Search for the cell housing the specified text and yield its [x, y] center coordinate. 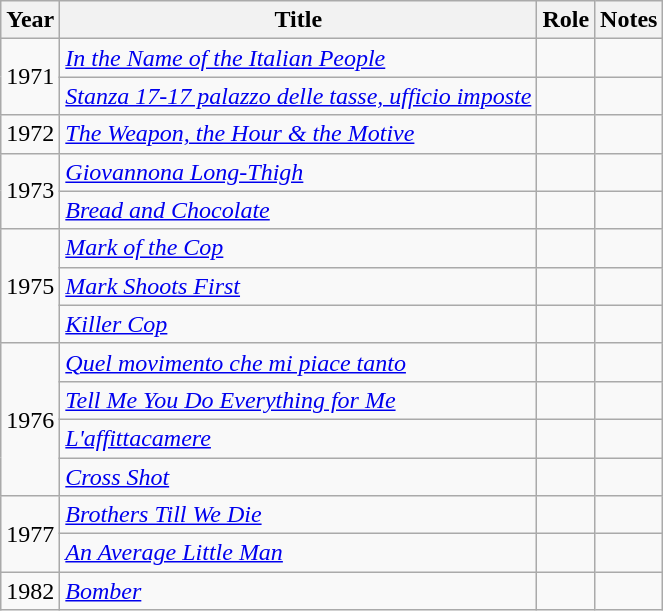
1972 [30, 134]
1977 [30, 534]
Tell Me You Do Everything for Me [298, 400]
An Average Little Man [298, 553]
1975 [30, 286]
Giovannona Long-Thigh [298, 172]
The Weapon, the Hour & the Motive [298, 134]
Quel movimento che mi piace tanto [298, 362]
Mark of the Cop [298, 248]
Title [298, 20]
Mark Shoots First [298, 286]
In the Name of the Italian People [298, 58]
Killer Cop [298, 324]
Stanza 17-17 palazzo delle tasse, ufficio imposte [298, 96]
1973 [30, 191]
Notes [629, 20]
Role [566, 20]
1982 [30, 591]
L'affittacamere [298, 438]
Cross Shot [298, 477]
1971 [30, 77]
Bread and Chocolate [298, 210]
Brothers Till We Die [298, 515]
Bomber [298, 591]
1976 [30, 419]
Year [30, 20]
